Extract the [x, y] coordinate from the center of the cell holding the provided text.  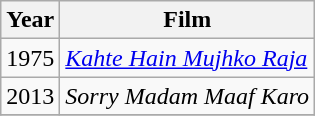
Year [30, 20]
1975 [30, 58]
2013 [30, 96]
Kahte Hain Mujhko Raja [188, 58]
Sorry Madam Maaf Karo [188, 96]
Film [188, 20]
